Output the (X, Y) coordinate of the center of the cell containing the given text.  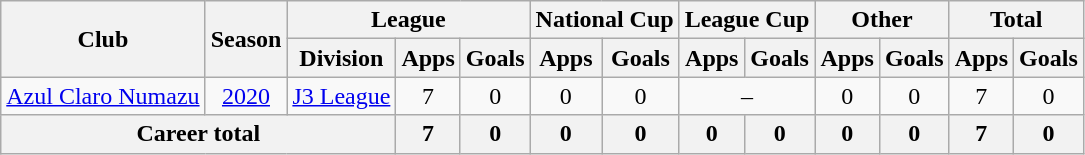
Season (246, 39)
Azul Claro Numazu (103, 96)
– (747, 96)
Career total (198, 134)
League Cup (747, 20)
Division (342, 58)
Other (882, 20)
2020 (246, 96)
Total (1016, 20)
Club (103, 39)
League (408, 20)
National Cup (604, 20)
J3 League (342, 96)
